From the cell containing the given text, extract its center point as [X, Y] coordinate. 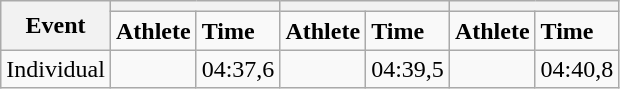
04:40,8 [577, 69]
Event [56, 26]
04:37,6 [238, 69]
Individual [56, 69]
04:39,5 [408, 69]
